Search for the cell housing the specified text and yield its [X, Y] center coordinate. 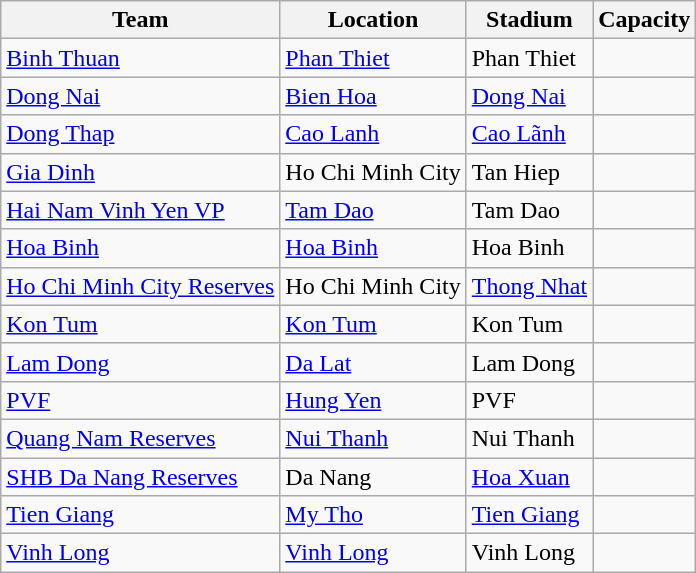
Hai Nam Vinh Yen VP [140, 210]
My Tho [373, 515]
Hung Yen [373, 400]
Hoa Xuan [529, 477]
Cao Lanh [373, 134]
Location [373, 20]
Capacity [644, 20]
Cao Lãnh [529, 134]
Dong Thap [140, 134]
Bien Hoa [373, 96]
Stadium [529, 20]
Team [140, 20]
Ho Chi Minh City Reserves [140, 286]
Tan Hiep [529, 172]
Da Nang [373, 477]
Quang Nam Reserves [140, 438]
Gia Dinh [140, 172]
Binh Thuan [140, 58]
Thong Nhat [529, 286]
Da Lat [373, 362]
SHB Da Nang Reserves [140, 477]
